Extract the (x, y) coordinate from the center of the cell holding the provided text.  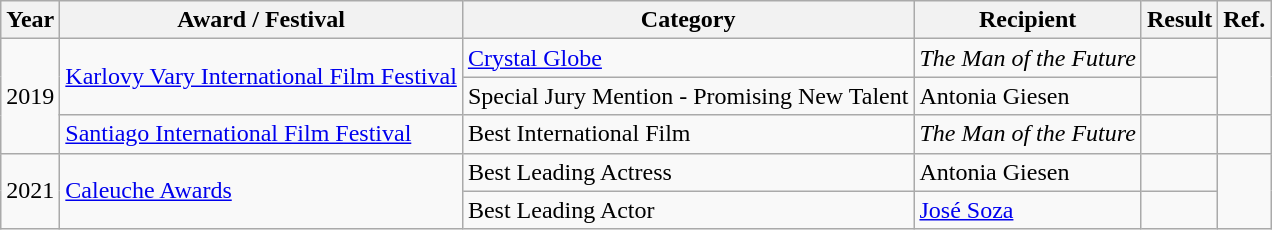
Karlovy Vary International Film Festival (262, 77)
Award / Festival (262, 20)
Santiago International Film Festival (262, 134)
Ref. (1244, 20)
Special Jury Mention - Promising New Talent (688, 96)
2019 (30, 96)
Category (688, 20)
2021 (30, 191)
Result (1179, 20)
Crystal Globe (688, 58)
Best Leading Actor (688, 210)
Caleuche Awards (262, 191)
Best Leading Actress (688, 172)
Recipient (1028, 20)
José Soza (1028, 210)
Year (30, 20)
Best International Film (688, 134)
